Scan for the cell matching the given text and deliver its [x, y] coordinate at center. 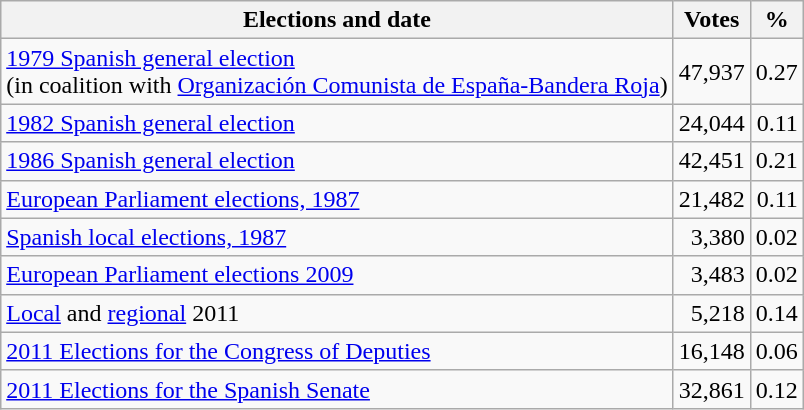
47,937 [712, 72]
0.12 [776, 389]
32,861 [712, 389]
1982 Spanish general election [337, 123]
2011 Elections for the Spanish Senate [337, 389]
21,482 [712, 199]
3,380 [712, 237]
Spanish local elections, 1987 [337, 237]
Elections and date [337, 20]
3,483 [712, 275]
0.14 [776, 313]
European Parliament elections, 1987 [337, 199]
% [776, 20]
Local and regional 2011 [337, 313]
0.27 [776, 72]
5,218 [712, 313]
0.06 [776, 351]
1986 Spanish general election [337, 161]
16,148 [712, 351]
2011 Elections for the Congress of Deputies [337, 351]
European Parliament elections 2009 [337, 275]
Votes [712, 20]
1979 Spanish general election(in coalition with Organización Comunista de España-Bandera Roja) [337, 72]
0.21 [776, 161]
24,044 [712, 123]
42,451 [712, 161]
